Output the (X, Y) coordinate of the center of the cell containing the given text.  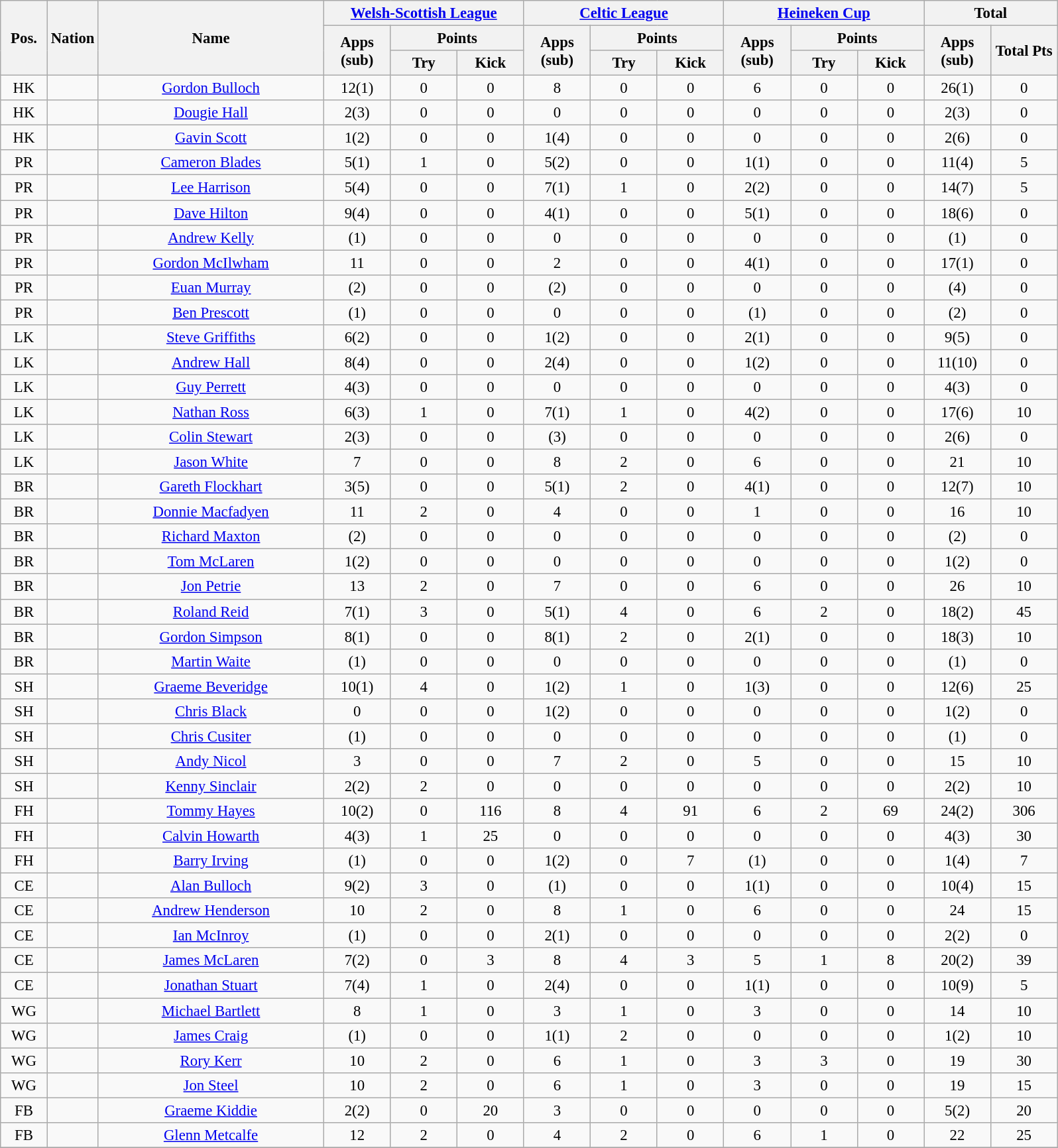
8(4) (357, 362)
17(6) (957, 412)
17(1) (957, 263)
Kenny Sinclair (211, 786)
16 (957, 512)
Name (211, 38)
Richard Maxton (211, 537)
Gordon Bulloch (211, 88)
Pos. (24, 38)
24 (957, 911)
13 (357, 587)
45 (1024, 611)
Ian McInroy (211, 936)
Jon Steel (211, 1085)
Gareth Flockhart (211, 487)
10(2) (357, 811)
Jonathan Stuart (211, 986)
10(4) (957, 886)
21 (957, 462)
Cameron Blades (211, 162)
26(1) (957, 88)
Graeme Kiddie (211, 1110)
1(3) (757, 686)
9(2) (357, 886)
Tommy Hayes (211, 811)
306 (1024, 811)
14 (957, 1011)
6(3) (357, 412)
Ben Prescott (211, 312)
Donnie Macfadyen (211, 512)
9(4) (357, 213)
Calvin Howarth (211, 836)
Euan Murray (211, 287)
6(2) (357, 338)
Colin Stewart (211, 437)
10(9) (957, 986)
Steve Griffiths (211, 338)
Lee Harrison (211, 188)
116 (491, 811)
Andrew Kelly (211, 237)
12 (357, 1135)
Dave Hilton (211, 213)
Michael Bartlett (211, 1011)
4(2) (757, 412)
7(4) (357, 986)
Andrew Henderson (211, 911)
Jason White (211, 462)
24(2) (957, 811)
18(2) (957, 611)
Roland Reid (211, 611)
5(4) (357, 188)
Graeme Beveridge (211, 686)
Dougie Hall (211, 113)
12(1) (357, 88)
Glenn Metcalfe (211, 1135)
Martin Waite (211, 661)
11(4) (957, 162)
Heineken Cup (824, 13)
11(10) (957, 362)
Andrew Hall (211, 362)
91 (691, 811)
Rory Kerr (211, 1060)
12(7) (957, 487)
Jon Petrie (211, 587)
Andy Nicol (211, 761)
3(5) (357, 487)
Total Pts (1024, 50)
Gordon McIlwham (211, 263)
Barry Irving (211, 861)
Alan Bulloch (211, 886)
James McLaren (211, 961)
Total (990, 13)
22 (957, 1135)
69 (891, 811)
Guy Perrett (211, 387)
Gavin Scott (211, 138)
Nation (72, 38)
Welsh-Scottish League (424, 13)
Chris Black (211, 712)
10(1) (357, 686)
(4) (957, 287)
7(2) (357, 961)
(3) (557, 437)
14(7) (957, 188)
39 (1024, 961)
Chris Cusiter (211, 736)
Nathan Ross (211, 412)
18(6) (957, 213)
20(2) (957, 961)
Celtic League (624, 13)
18(3) (957, 637)
26 (957, 587)
9(5) (957, 338)
Tom McLaren (211, 562)
James Craig (211, 1035)
12(6) (957, 686)
Gordon Simpson (211, 637)
